From the cell containing the given text, extract its center point as (x, y) coordinate. 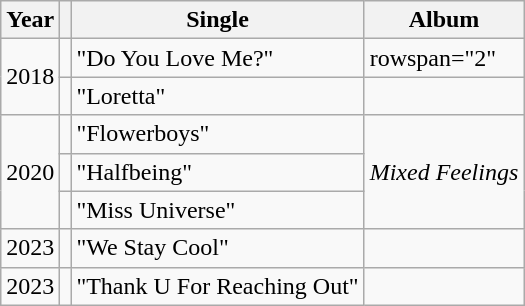
rowspan="2" (444, 58)
"Halfbeing" (218, 172)
Mixed Feelings (444, 172)
"Loretta" (218, 96)
Year (30, 20)
"Miss Universe" (218, 210)
"Do You Love Me?" (218, 58)
Single (218, 20)
2020 (30, 172)
Album (444, 20)
"We Stay Cool" (218, 248)
"Thank U For Reaching Out" (218, 286)
2018 (30, 77)
"Flowerboys" (218, 134)
